From the cell containing the given text, extract its center point as (x, y) coordinate. 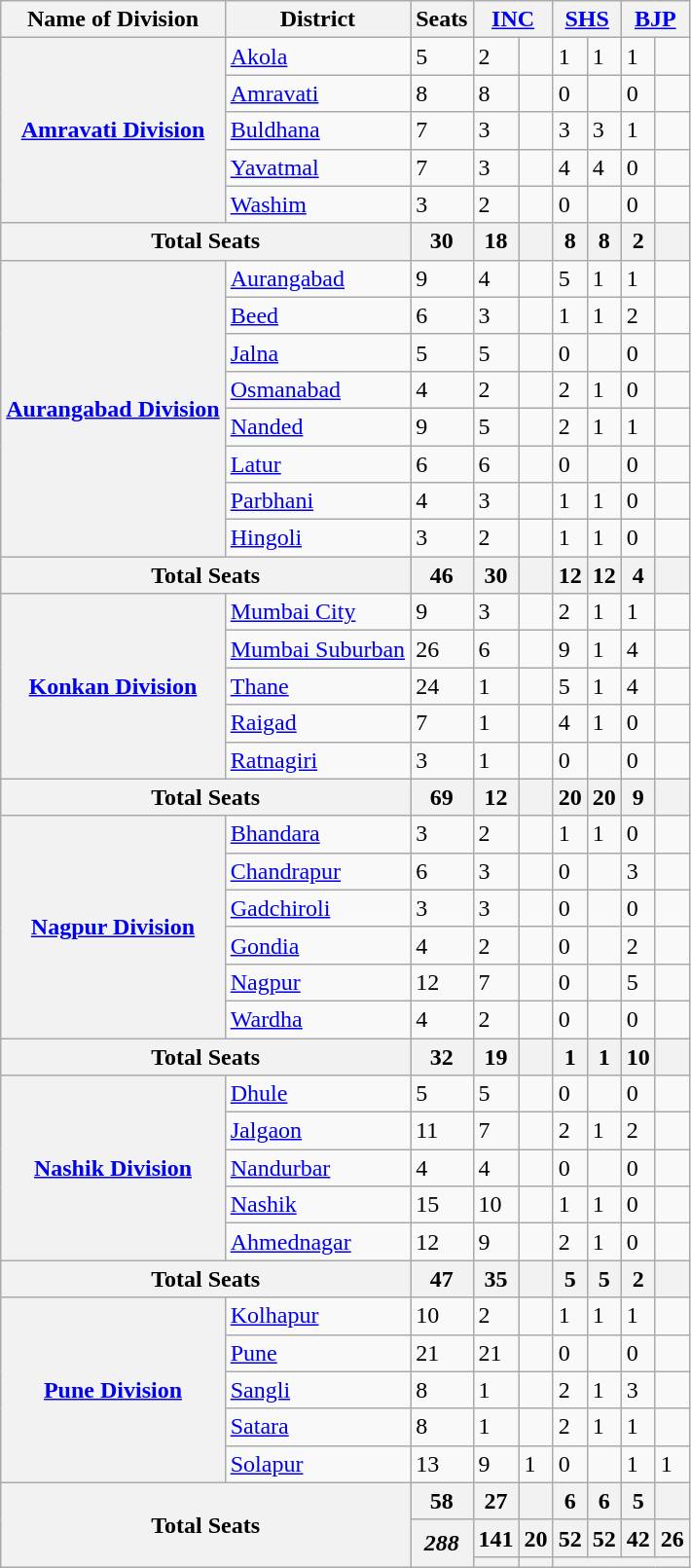
58 (442, 1501)
INC (513, 19)
Hingoli (317, 538)
141 (496, 1538)
27 (496, 1501)
Mumbai City (317, 612)
Akola (317, 56)
Buldhana (317, 130)
42 (638, 1538)
46 (442, 575)
Name of Division (113, 19)
Amravati (317, 93)
Ratnagiri (317, 760)
15 (442, 1205)
Nashik Division (113, 1168)
Aurangabad Division (113, 408)
BJP (655, 19)
Thane (317, 686)
Gondia (317, 945)
Mumbai Suburban (317, 649)
Parbhani (317, 501)
Sangli (317, 1390)
Jalgaon (317, 1131)
SHS (587, 19)
Osmanabad (317, 389)
Jalna (317, 352)
Wardha (317, 1019)
24 (442, 686)
Washim (317, 204)
Kolhapur (317, 1316)
69 (442, 797)
District (317, 19)
32 (442, 1056)
Raigad (317, 723)
Nashik (317, 1205)
47 (442, 1279)
288 (442, 1544)
Konkan Division (113, 686)
Nagpur (317, 982)
35 (496, 1279)
13 (442, 1464)
19 (496, 1056)
Latur (317, 464)
Nandurbar (317, 1168)
Pune (317, 1353)
Ahmednagar (317, 1242)
Dhule (317, 1094)
Solapur (317, 1464)
Amravati Division (113, 130)
Satara (317, 1427)
Bhandara (317, 834)
18 (496, 241)
Beed (317, 315)
Nanded (317, 426)
Yavatmal (317, 167)
Nagpur Division (113, 927)
Aurangabad (317, 278)
Pune Division (113, 1390)
Gadchiroli (317, 908)
Chandrapur (317, 871)
Seats (442, 19)
11 (442, 1131)
